From the cell containing the given text, extract its center point as [x, y] coordinate. 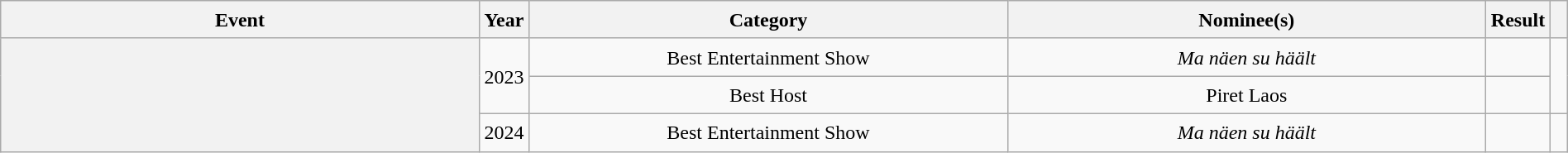
Best Host [768, 95]
Result [1518, 20]
2024 [504, 132]
Piret Laos [1246, 95]
2023 [504, 76]
Year [504, 20]
Nominee(s) [1246, 20]
Category [768, 20]
Event [240, 20]
